From the cell containing the given text, extract its center point as (X, Y) coordinate. 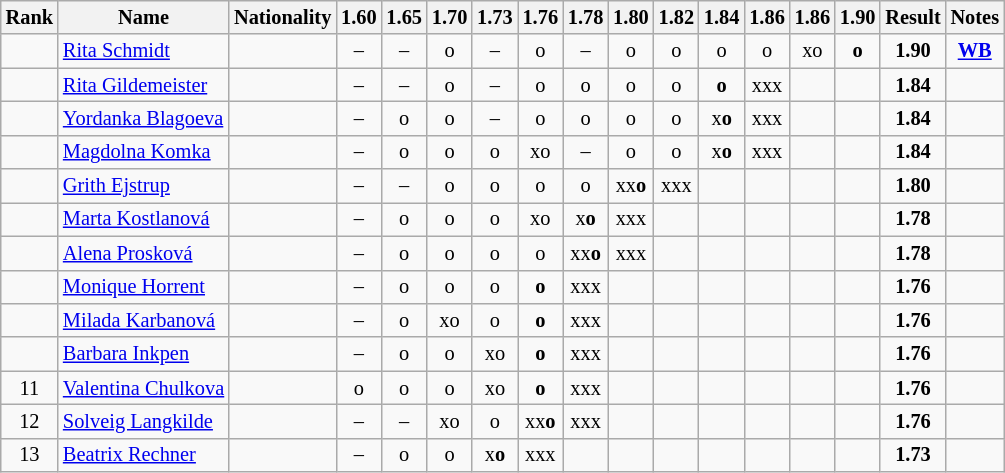
1.70 (450, 17)
Valentina Chulkova (144, 388)
Barbara Inkpen (144, 354)
13 (30, 455)
Grith Ejstrup (144, 186)
Result (912, 17)
Marta Kostlanová (144, 219)
Magdolna Komka (144, 152)
Alena Prosková (144, 253)
Rank (30, 17)
Milada Karbanová (144, 320)
12 (30, 421)
Notes (975, 17)
Yordanka Blagoeva (144, 118)
Rita Schmidt (144, 51)
WB (975, 51)
Solveig Langkilde (144, 421)
Name (144, 17)
Rita Gildemeister (144, 85)
1.60 (358, 17)
11 (30, 388)
1.65 (404, 17)
Nationality (282, 17)
1.82 (676, 17)
Beatrix Rechner (144, 455)
Monique Horrent (144, 287)
